Determine the [x, y] coordinate at the center of the cell enclosing the given text.  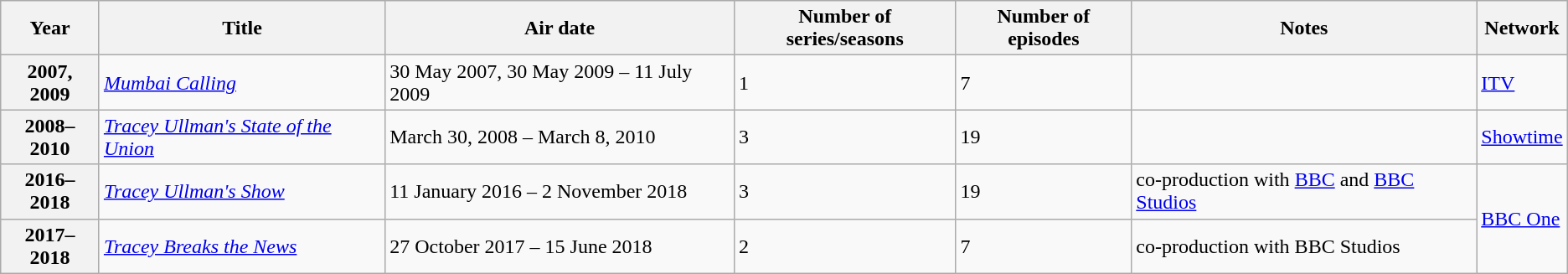
2007, 2009 [50, 82]
Mumbai Calling [241, 82]
2008–2010 [50, 137]
1 [845, 82]
March 30, 2008 – March 8, 2010 [560, 137]
co-production with BBC and BBC Studios [1304, 191]
Number of episodes [1044, 28]
Title [241, 28]
11 January 2016 – 2 November 2018 [560, 191]
2016–2018 [50, 191]
Tracey Breaks the News [241, 246]
Number of series/seasons [845, 28]
2 [845, 246]
Network [1522, 28]
Year [50, 28]
Air date [560, 28]
co-production with BBC Studios [1304, 246]
Tracey Ullman's State of the Union [241, 137]
BBC One [1522, 219]
Showtime [1522, 137]
Tracey Ullman's Show [241, 191]
ITV [1522, 82]
Notes [1304, 28]
30 May 2007, 30 May 2009 – 11 July 2009 [560, 82]
2017–2018 [50, 246]
27 October 2017 – 15 June 2018 [560, 246]
